Capture the cell that displays the provided text and extract its [X, Y] central coordinate. 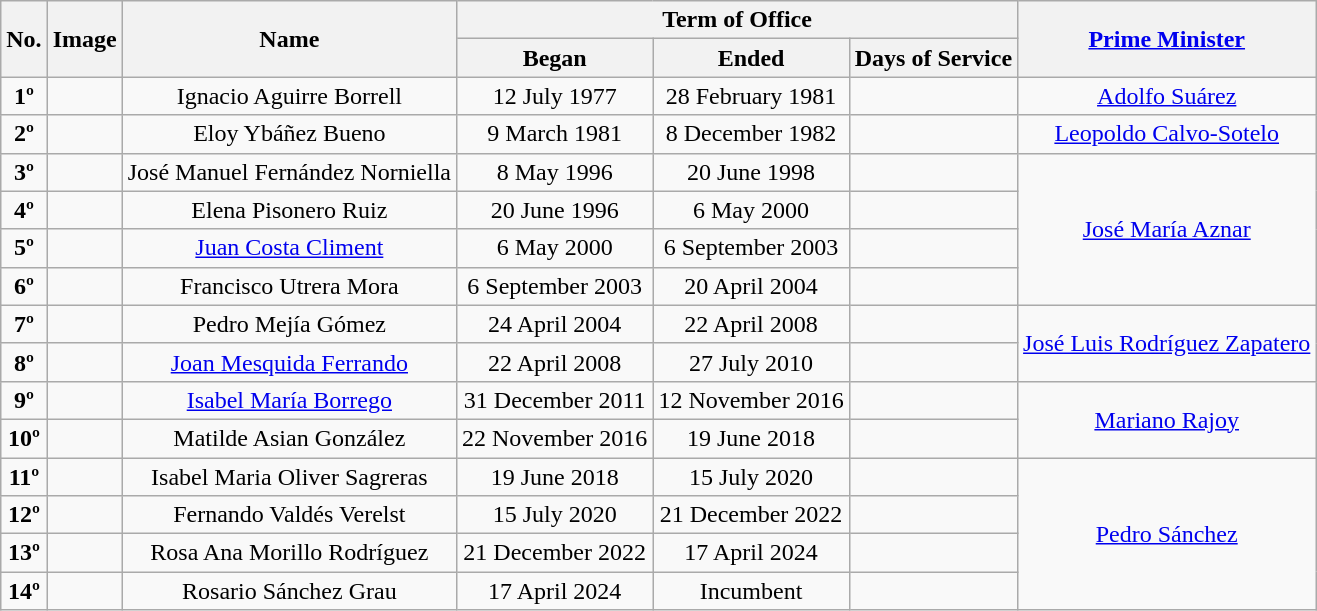
Isabel María Borrego [289, 400]
20 June 1998 [751, 172]
Adolfo Suárez [1167, 96]
5º [24, 248]
Juan Costa Climent [289, 248]
Francisco Utrera Mora [289, 286]
14º [24, 591]
Began [554, 58]
Eloy Ybáñez Bueno [289, 134]
1º [24, 96]
Image [84, 39]
Incumbent [751, 591]
8 December 1982 [751, 134]
Name [289, 39]
Rosario Sánchez Grau [289, 591]
20 June 1996 [554, 210]
13º [24, 553]
24 April 2004 [554, 324]
Days of Service [933, 58]
9º [24, 400]
Rosa Ana Morillo Rodríguez [289, 553]
27 July 2010 [751, 362]
12 November 2016 [751, 400]
Term of Office [736, 20]
8 May 1996 [554, 172]
Mariano Rajoy [1167, 419]
Prime Minister [1167, 39]
Isabel Maria Oliver Sagreras [289, 477]
Fernando Valdés Verelst [289, 515]
22 November 2016 [554, 438]
6º [24, 286]
Matilde Asian González [289, 438]
7º [24, 324]
4º [24, 210]
Joan Mesquida Ferrando [289, 362]
José Luis Rodríguez Zapatero [1167, 343]
9 March 1981 [554, 134]
3º [24, 172]
José María Aznar [1167, 229]
11º [24, 477]
12º [24, 515]
10º [24, 438]
2º [24, 134]
José Manuel Fernández Norniella [289, 172]
12 July 1977 [554, 96]
8º [24, 362]
Ignacio Aguirre Borrell [289, 96]
Ended [751, 58]
Pedro Mejía Gómez [289, 324]
28 February 1981 [751, 96]
Pedro Sánchez [1167, 534]
31 December 2011 [554, 400]
No. [24, 39]
20 April 2004 [751, 286]
Leopoldo Calvo-Sotelo [1167, 134]
Elena Pisonero Ruiz [289, 210]
